Find where the given text appears and provide that cell's center as (X, Y) coordinate. 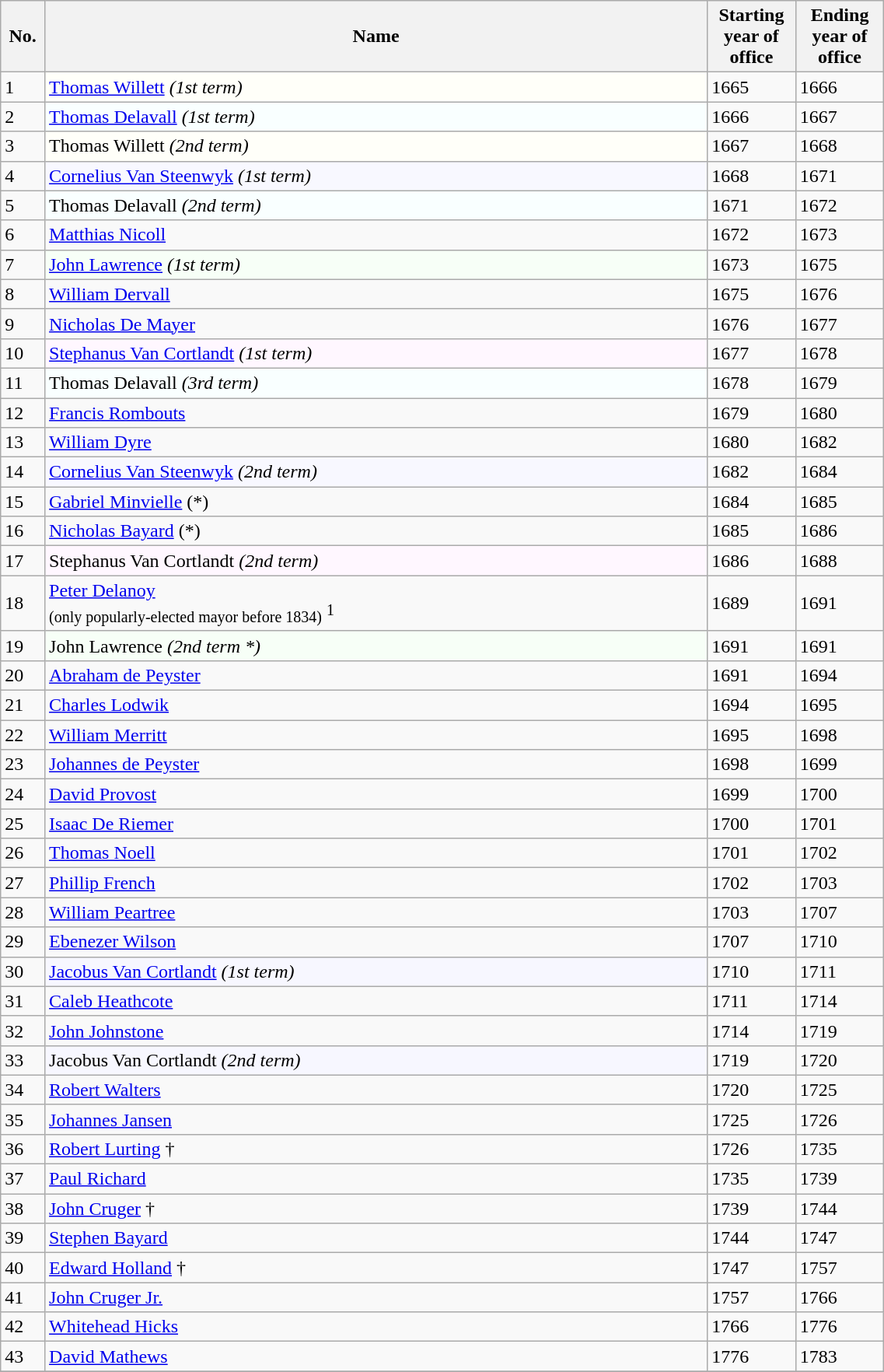
7 (23, 264)
William Merritt (376, 735)
Thomas Willett (2nd term) (376, 146)
Stephanus Van Cortlandt (1st term) (376, 353)
37 (23, 1179)
24 (23, 794)
13 (23, 443)
6 (23, 235)
19 (23, 646)
John Cruger † (376, 1209)
Thomas Delavall (3rd term) (376, 383)
41 (23, 1297)
Thomas Willett (1st term) (376, 87)
Caleb Heathcote (376, 1001)
18 (23, 604)
Whitehead Hicks (376, 1327)
Johannes Jansen (376, 1119)
15 (23, 502)
Isaac De Riemer (376, 824)
23 (23, 765)
Robert Lurting † (376, 1149)
Stephanus Van Cortlandt (2nd term) (376, 561)
Francis Rombouts (376, 413)
Peter Delanoy (only popularly-elected mayor before 1834) 1 (376, 604)
36 (23, 1149)
5 (23, 205)
John Johnstone (376, 1031)
Robert Walters (376, 1090)
David Provost (376, 794)
Gabriel Minvielle (*) (376, 502)
John Cruger Jr. (376, 1297)
14 (23, 472)
10 (23, 353)
1665 (752, 87)
William Peartree (376, 912)
Cornelius Van Steenwyk (2nd term) (376, 472)
20 (23, 675)
Thomas Delavall (2nd term) (376, 205)
Thomas Delavall (1st term) (376, 117)
39 (23, 1238)
26 (23, 853)
Ending year of office (840, 37)
Charles Lodwik (376, 705)
David Mathews (376, 1356)
Nicholas Bayard (*) (376, 531)
28 (23, 912)
31 (23, 1001)
Ebenezer Wilson (376, 942)
27 (23, 883)
21 (23, 705)
John Lawrence (2nd term *) (376, 646)
4 (23, 176)
35 (23, 1119)
Cornelius Van Steenwyk (1st term) (376, 176)
Nicholas De Mayer (376, 324)
Edward Holland † (376, 1268)
16 (23, 531)
Matthias Nicoll (376, 235)
29 (23, 942)
William Dyre (376, 443)
17 (23, 561)
8 (23, 294)
Thomas Noell (376, 853)
Stephen Bayard (376, 1238)
9 (23, 324)
1 (23, 87)
1688 (840, 561)
2 (23, 117)
32 (23, 1031)
43 (23, 1356)
Johannes de Peyster (376, 765)
John Lawrence (1st term) (376, 264)
William Dervall (376, 294)
1783 (840, 1356)
30 (23, 971)
22 (23, 735)
Jacobus Van Cortlandt (1st term) (376, 971)
12 (23, 413)
Jacobus Van Cortlandt (2nd term) (376, 1060)
11 (23, 383)
Paul Richard (376, 1179)
34 (23, 1090)
1689 (752, 604)
42 (23, 1327)
Name (376, 37)
No. (23, 37)
25 (23, 824)
Starting year of office (752, 37)
40 (23, 1268)
Abraham de Peyster (376, 675)
33 (23, 1060)
38 (23, 1209)
3 (23, 146)
Phillip French (376, 883)
